Return the [X, Y] coordinate for the center point of the cell that contains the specified text.  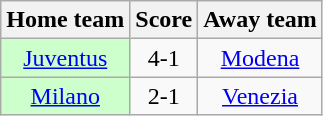
4-1 [164, 58]
2-1 [164, 96]
Score [164, 20]
Home team [66, 20]
Modena [260, 58]
Venezia [260, 96]
Milano [66, 96]
Away team [260, 20]
Juventus [66, 58]
